Extract the (X, Y) coordinate from the center of the cell holding the provided text.  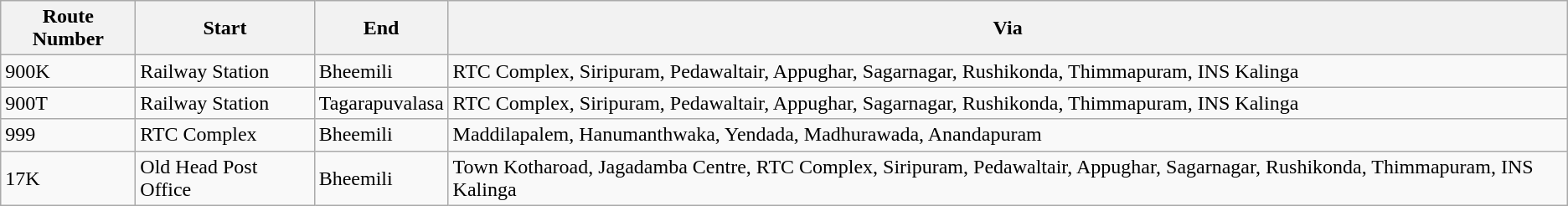
Route Number (69, 28)
Start (224, 28)
RTC Complex (224, 135)
999 (69, 135)
Via (1008, 28)
Town Kotharoad, Jagadamba Centre, RTC Complex, Siripuram, Pedawaltair, Appughar, Sagarnagar, Rushikonda, Thimmapuram, INS Kalinga (1008, 178)
End (381, 28)
Maddilapalem, Hanumanthwaka, Yendada, Madhurawada, Anandapuram (1008, 135)
900K (69, 71)
17K (69, 178)
Tagarapuvalasa (381, 103)
Old Head Post Office (224, 178)
900T (69, 103)
